Return [x, y] of the center of cell containing provided text 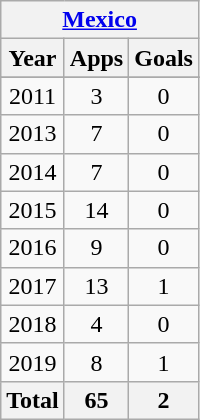
4 [96, 324]
13 [96, 286]
2011 [33, 96]
Total [33, 400]
2017 [33, 286]
Goals [164, 58]
2016 [33, 248]
2015 [33, 210]
2014 [33, 172]
8 [96, 362]
2 [164, 400]
2013 [33, 134]
65 [96, 400]
2019 [33, 362]
2018 [33, 324]
3 [96, 96]
Mexico [100, 20]
Apps [96, 58]
9 [96, 248]
Year [33, 58]
14 [96, 210]
